Detect which cell encompasses the target text, then output its [X, Y] center coordinate. 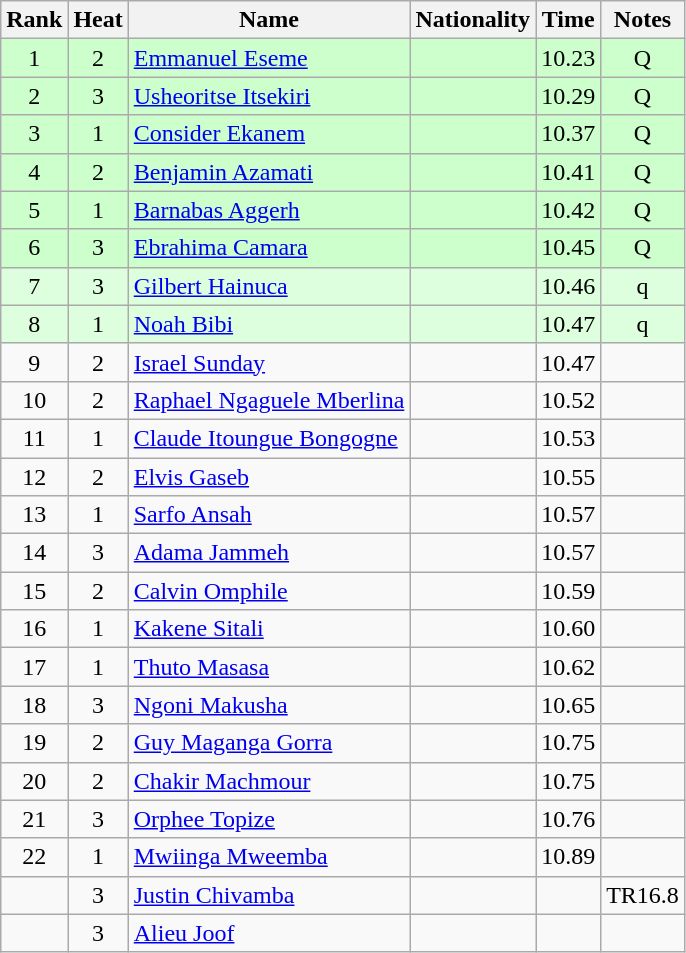
Ngoni Makusha [269, 705]
Usheoritse Itsekiri [269, 96]
Noah Bibi [269, 324]
Raphael Ngaguele Mberlina [269, 400]
10.76 [568, 819]
5 [34, 210]
11 [34, 438]
22 [34, 857]
10.52 [568, 400]
10.37 [568, 134]
Time [568, 20]
10.42 [568, 210]
Barnabas Aggerh [269, 210]
10.89 [568, 857]
4 [34, 172]
Calvin Omphile [269, 591]
Justin Chivamba [269, 895]
Orphee Topize [269, 819]
10 [34, 400]
10.53 [568, 438]
Nationality [473, 20]
TR16.8 [643, 895]
18 [34, 705]
20 [34, 781]
10.65 [568, 705]
17 [34, 667]
14 [34, 553]
8 [34, 324]
Emmanuel Eseme [269, 58]
Alieu Joof [269, 933]
10.59 [568, 591]
Chakir Machmour [269, 781]
9 [34, 362]
Consider Ekanem [269, 134]
15 [34, 591]
10.41 [568, 172]
16 [34, 629]
Rank [34, 20]
13 [34, 515]
10.46 [568, 286]
Heat [98, 20]
10.45 [568, 248]
Israel Sunday [269, 362]
Ebrahima Camara [269, 248]
Name [269, 20]
Mwiinga Mweemba [269, 857]
Gilbert Hainuca [269, 286]
12 [34, 477]
Kakene Sitali [269, 629]
10.55 [568, 477]
6 [34, 248]
Thuto Masasa [269, 667]
Adama Jammeh [269, 553]
Guy Maganga Gorra [269, 743]
Claude Itoungue Bongogne [269, 438]
Sarfo Ansah [269, 515]
21 [34, 819]
Benjamin Azamati [269, 172]
Elvis Gaseb [269, 477]
19 [34, 743]
10.29 [568, 96]
7 [34, 286]
10.60 [568, 629]
10.23 [568, 58]
Notes [643, 20]
10.62 [568, 667]
